Capture the cell that displays the provided text and extract its (x, y) central coordinate. 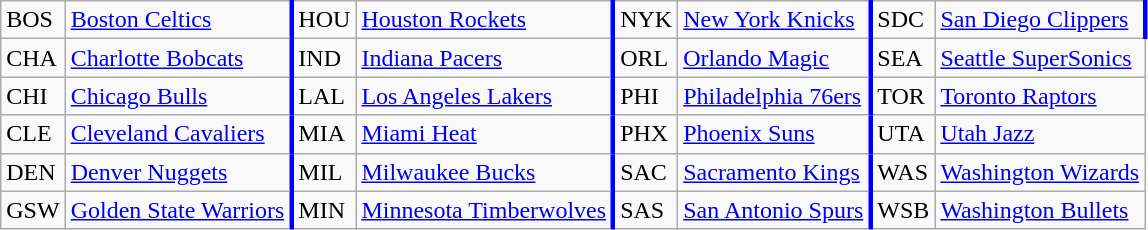
MIA (324, 134)
Miami Heat (484, 134)
San Diego Clippers (1040, 20)
PHX (646, 134)
SEA (902, 58)
Utah Jazz (1040, 134)
Chicago Bulls (178, 96)
Houston Rockets (484, 20)
LAL (324, 96)
Orlando Magic (774, 58)
CHA (33, 58)
HOU (324, 20)
GSW (33, 210)
New York Knicks (774, 20)
WAS (902, 172)
CLE (33, 134)
Los Angeles Lakers (484, 96)
Sacramento Kings (774, 172)
Charlotte Bobcats (178, 58)
TOR (902, 96)
Boston Celtics (178, 20)
Minnesota Timberwolves (484, 210)
Denver Nuggets (178, 172)
Phoenix Suns (774, 134)
San Antonio Spurs (774, 210)
Washington Wizards (1040, 172)
UTA (902, 134)
SDC (902, 20)
Toronto Raptors (1040, 96)
SAS (646, 210)
MIN (324, 210)
Cleveland Cavaliers (178, 134)
PHI (646, 96)
NYK (646, 20)
IND (324, 58)
Washington Bullets (1040, 210)
CHI (33, 96)
SAC (646, 172)
Seattle SuperSonics (1040, 58)
Golden State Warriors (178, 210)
WSB (902, 210)
Milwaukee Bucks (484, 172)
Philadelphia 76ers (774, 96)
ORL (646, 58)
DEN (33, 172)
BOS (33, 20)
Indiana Pacers (484, 58)
MIL (324, 172)
